Search for the cell housing the specified text and yield its (x, y) center coordinate. 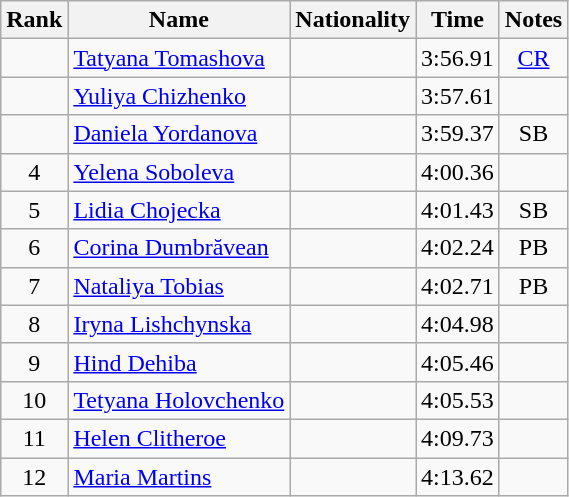
Nataliya Tobias (179, 286)
10 (34, 400)
Maria Martins (179, 477)
4 (34, 172)
Hind Dehiba (179, 362)
Helen Clitheroe (179, 438)
4:01.43 (458, 210)
Daniela Yordanova (179, 134)
12 (34, 477)
4:05.53 (458, 400)
Time (458, 20)
11 (34, 438)
5 (34, 210)
Notes (533, 20)
Iryna Lishchynska (179, 324)
Yuliya Chizhenko (179, 96)
4:13.62 (458, 477)
3:59.37 (458, 134)
7 (34, 286)
Name (179, 20)
3:56.91 (458, 58)
8 (34, 324)
Tatyana Tomashova (179, 58)
3:57.61 (458, 96)
Yelena Soboleva (179, 172)
CR (533, 58)
4:09.73 (458, 438)
Rank (34, 20)
4:02.71 (458, 286)
4:05.46 (458, 362)
4:04.98 (458, 324)
4:02.24 (458, 248)
6 (34, 248)
Nationality (353, 20)
Lidia Chojecka (179, 210)
4:00.36 (458, 172)
Corina Dumbrăvean (179, 248)
9 (34, 362)
Tetyana Holovchenko (179, 400)
